Pinpoint the cell where the given text exists, returning its (X, Y) midpoint coordinate. 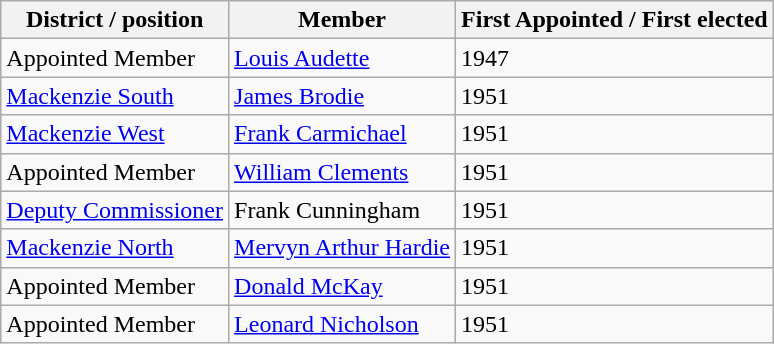
Donald McKay (342, 286)
Frank Cunningham (342, 210)
District / position (115, 20)
Leonard Nicholson (342, 324)
First Appointed / First elected (615, 20)
Deputy Commissioner (115, 210)
Louis Audette (342, 58)
1947 (615, 58)
Mackenzie North (115, 248)
Mackenzie South (115, 96)
James Brodie (342, 96)
Frank Carmichael (342, 134)
William Clements (342, 172)
Mackenzie West (115, 134)
Mervyn Arthur Hardie (342, 248)
Member (342, 20)
